Return (X, Y) of the center of cell containing provided text 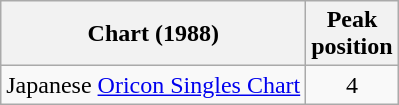
Chart (1988) (154, 34)
4 (352, 85)
Japanese Oricon Singles Chart (154, 85)
Peakposition (352, 34)
